Identify which cell holds the provided text, then report its (x, y) central coordinate. 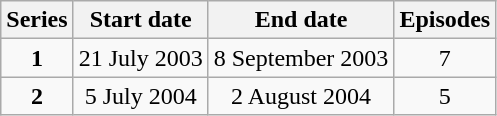
21 July 2003 (140, 58)
End date (301, 20)
2 August 2004 (301, 96)
Series (37, 20)
7 (445, 58)
Start date (140, 20)
5 July 2004 (140, 96)
1 (37, 58)
5 (445, 96)
2 (37, 96)
8 September 2003 (301, 58)
Episodes (445, 20)
